Provide the [X, Y] coordinate of the cell's center where the given text is located.  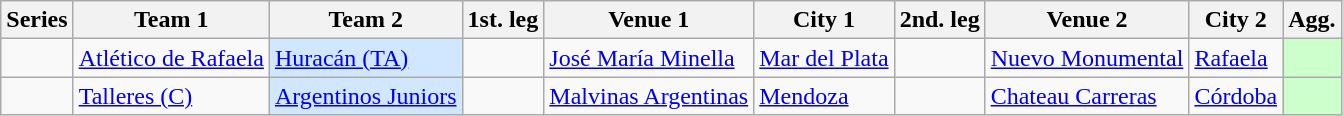
Huracán (TA) [366, 58]
Córdoba [1236, 96]
Atlético de Rafaela [171, 58]
Mar del Plata [824, 58]
2nd. leg [940, 20]
Team 1 [171, 20]
Talleres (C) [171, 96]
José María Minella [649, 58]
Venue 1 [649, 20]
Malvinas Argentinas [649, 96]
Series [37, 20]
Agg. [1312, 20]
Nuevo Monumental [1087, 58]
Rafaela [1236, 58]
1st. leg [503, 20]
City 2 [1236, 20]
Team 2 [366, 20]
Mendoza [824, 96]
City 1 [824, 20]
Argentinos Juniors [366, 96]
Venue 2 [1087, 20]
Chateau Carreras [1087, 96]
